Pinpoint the cell where the given text exists, returning its [X, Y] midpoint coordinate. 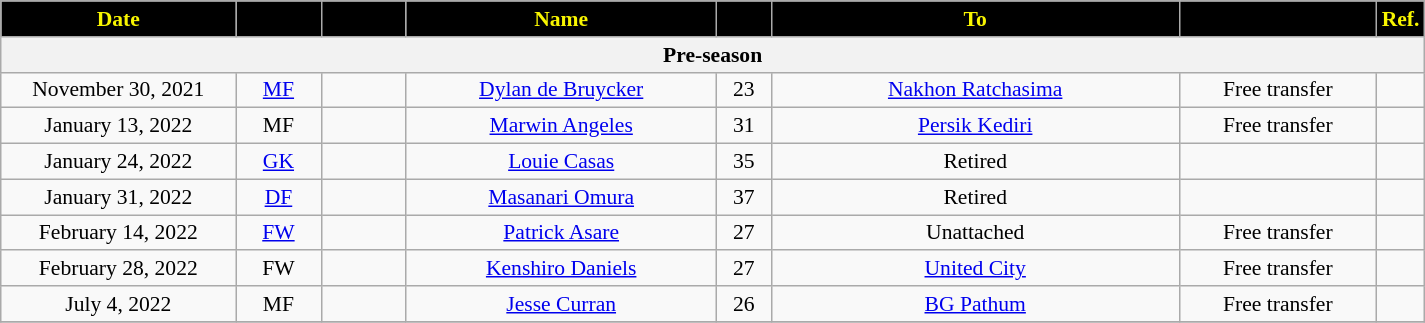
23 [744, 90]
Dylan de Bruycker [561, 90]
Patrick Asare [561, 233]
DF [278, 197]
Ref. [1401, 19]
January 24, 2022 [118, 162]
January 31, 2022 [118, 197]
To [975, 19]
Nakhon Ratchasima [975, 90]
31 [744, 126]
Marwin Angeles [561, 126]
Masanari Omura [561, 197]
26 [744, 304]
37 [744, 197]
BG Pathum [975, 304]
Jesse Curran [561, 304]
July 4, 2022 [118, 304]
United City [975, 269]
Louie Casas [561, 162]
Pre-season [713, 55]
35 [744, 162]
February 28, 2022 [118, 269]
Kenshiro Daniels [561, 269]
January 13, 2022 [118, 126]
Date [118, 19]
February 14, 2022 [118, 233]
November 30, 2021 [118, 90]
Persik Kediri [975, 126]
GK [278, 162]
Unattached [975, 233]
Name [561, 19]
